Return (x, y) of the center of cell containing provided text 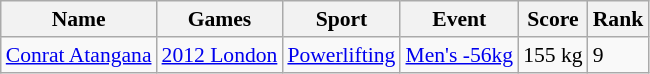
Rank (618, 19)
155 kg (552, 55)
2012 London (220, 55)
9 (618, 55)
Name (79, 19)
Men's -56kg (459, 55)
Games (220, 19)
Powerlifting (341, 55)
Event (459, 19)
Sport (341, 19)
Conrat Atangana (79, 55)
Score (552, 19)
